Find where the given text appears and provide that cell's center as (X, Y) coordinate. 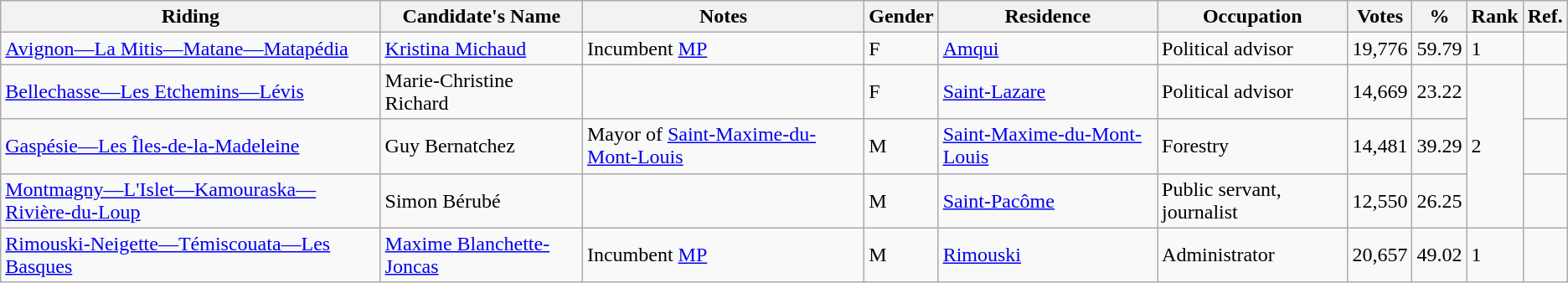
% (1439, 17)
14,669 (1380, 92)
26.25 (1439, 201)
Riding (191, 17)
Maxime Blanchette-Joncas (481, 255)
39.29 (1439, 146)
Simon Bérubé (481, 201)
20,657 (1380, 255)
14,481 (1380, 146)
Notes (723, 17)
Saint-Lazare (1047, 92)
Votes (1380, 17)
Residence (1047, 17)
Gender (901, 17)
Gaspésie—Les Îles-de-la-Madeleine (191, 146)
59.79 (1439, 49)
Rimouski-Neigette—Témiscouata—Les Basques (191, 255)
Rank (1494, 17)
Ref. (1545, 17)
23.22 (1439, 92)
Guy Bernatchez (481, 146)
Bellechasse—Les Etchemins—Lévis (191, 92)
Rimouski (1047, 255)
Amqui (1047, 49)
Saint-Pacôme (1047, 201)
Montmagny—L'Islet—Kamouraska—Rivière-du-Loup (191, 201)
Mayor of Saint-Maxime-du-Mont-Louis (723, 146)
Candidate's Name (481, 17)
19,776 (1380, 49)
Kristina Michaud (481, 49)
Occupation (1253, 17)
Public servant, journalist (1253, 201)
Avignon—La Mitis—Matane—Matapédia (191, 49)
Saint-Maxime-du-Mont-Louis (1047, 146)
12,550 (1380, 201)
Administrator (1253, 255)
2 (1494, 146)
Marie-Christine Richard (481, 92)
49.02 (1439, 255)
Forestry (1253, 146)
